Pinpoint the cell where the given text exists, returning its [x, y] midpoint coordinate. 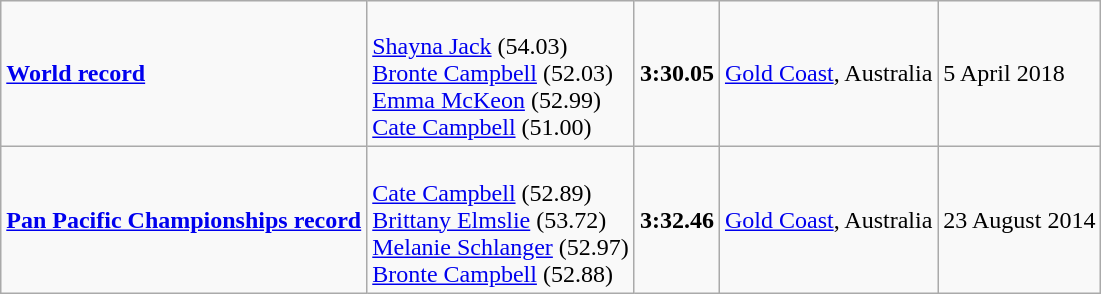
World record [184, 74]
Shayna Jack (54.03)Bronte Campbell (52.03)Emma McKeon (52.99)Cate Campbell (51.00) [501, 74]
Cate Campbell (52.89)Brittany Elmslie (53.72)Melanie Schlanger (52.97)Bronte Campbell (52.88) [501, 220]
3:32.46 [676, 220]
3:30.05 [676, 74]
Pan Pacific Championships record [184, 220]
23 August 2014 [1020, 220]
5 April 2018 [1020, 74]
